Pinpoint the cell where the given text exists, returning its (X, Y) midpoint coordinate. 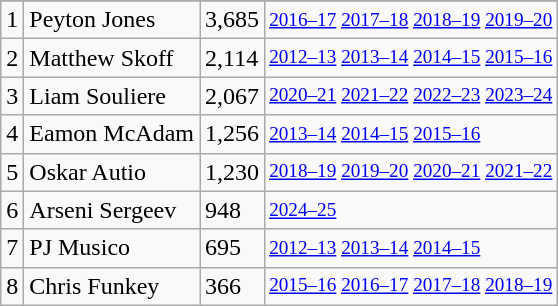
2,114 (232, 58)
2016–17 2017–18 2018–19 2019–20 (411, 20)
2024–25 (411, 210)
2 (12, 58)
PJ Musico (112, 248)
2012–13 2013–14 2014–15 2015–16 (411, 58)
2012–13 2013–14 2014–15 (411, 248)
Arseni Sergeev (112, 210)
Oskar Autio (112, 172)
2020–21 2021–22 2022–23 2023–24 (411, 96)
5 (12, 172)
1 (12, 20)
3,685 (232, 20)
3 (12, 96)
2018–19 2019–20 2020–21 2021–22 (411, 172)
366 (232, 286)
7 (12, 248)
8 (12, 286)
1,256 (232, 134)
1,230 (232, 172)
Eamon McAdam (112, 134)
2013–14 2014–15 2015–16 (411, 134)
Peyton Jones (112, 20)
948 (232, 210)
2015–16 2016–17 2017–18 2018–19 (411, 286)
4 (12, 134)
Liam Souliere (112, 96)
2,067 (232, 96)
6 (12, 210)
Chris Funkey (112, 286)
Matthew Skoff (112, 58)
695 (232, 248)
